Determine the [X, Y] coordinate at the center of the cell enclosing the given text.  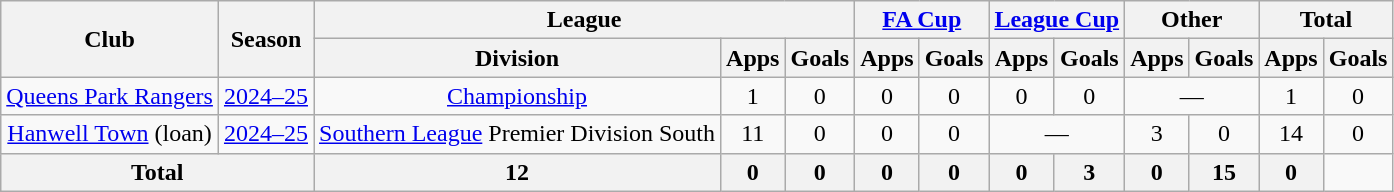
League [584, 20]
12 [518, 172]
14 [1291, 134]
League Cup [1057, 20]
Other [1192, 20]
Club [110, 39]
11 [753, 134]
Championship [518, 96]
FA Cup [922, 20]
15 [1224, 172]
Hanwell Town (loan) [110, 134]
Division [518, 58]
Queens Park Rangers [110, 96]
Southern League Premier Division South [518, 134]
Season [266, 39]
